For the text-containing cell, return its midpoint in (x, y) coordinate format. 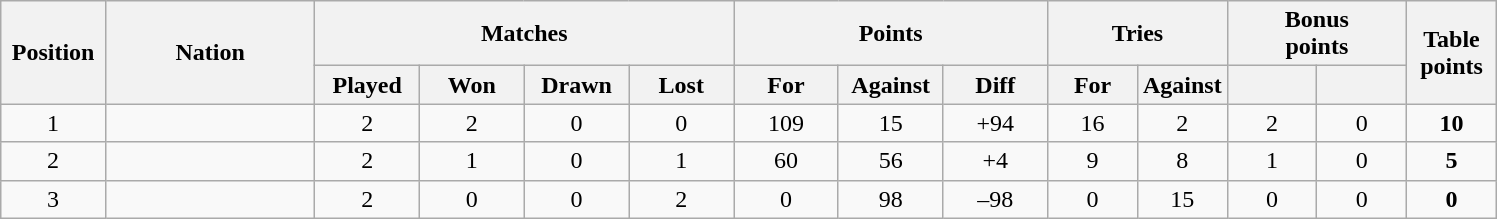
8 (1182, 161)
Bonuspoints (1316, 34)
Diff (996, 85)
Lost (682, 85)
Position (54, 52)
Nation (210, 52)
Drawn (576, 85)
–98 (996, 199)
Tries (1138, 34)
98 (890, 199)
109 (786, 123)
Points (891, 34)
3 (54, 199)
9 (1093, 161)
60 (786, 161)
+4 (996, 161)
Played (368, 85)
Won (472, 85)
16 (1093, 123)
10 (1452, 123)
Tablepoints (1452, 52)
56 (890, 161)
Matches (524, 34)
+94 (996, 123)
5 (1452, 161)
